Identify which cell holds the provided text, then report its [x, y] central coordinate. 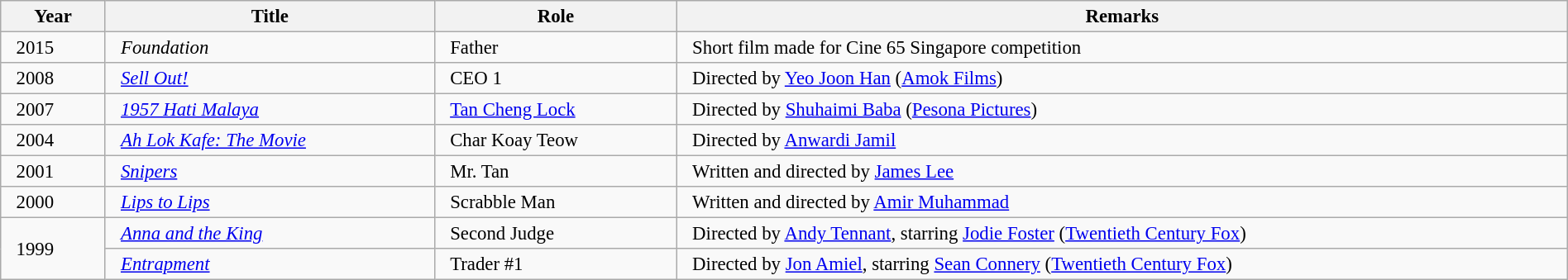
Directed by Jon Amiel, starring Sean Connery (Twentieth Century Fox) [1121, 264]
Scrabble Man [556, 202]
Year [53, 17]
2015 [53, 48]
Sell Out! [270, 78]
Anna and the King [270, 234]
Trader #1 [556, 264]
2007 [53, 110]
Directed by Anwardi Jamil [1121, 140]
Short film made for Cine 65 Singapore competition [1121, 48]
Role [556, 17]
Title [270, 17]
Foundation [270, 48]
2004 [53, 140]
Second Judge [556, 234]
Ah Lok Kafe: The Movie [270, 140]
Snipers [270, 172]
2001 [53, 172]
1999 [53, 249]
Directed by Yeo Joon Han (Amok Films) [1121, 78]
Tan Cheng Lock [556, 110]
CEO 1 [556, 78]
Remarks [1121, 17]
1957 Hati Malaya [270, 110]
2008 [53, 78]
Written and directed by Amir Muhammad [1121, 202]
Directed by Shuhaimi Baba (Pesona Pictures) [1121, 110]
Entrapment [270, 264]
Written and directed by James Lee [1121, 172]
Father [556, 48]
Directed by Andy Tennant, starring Jodie Foster (Twentieth Century Fox) [1121, 234]
Lips to Lips [270, 202]
2000 [53, 202]
Mr. Tan [556, 172]
Char Koay Teow [556, 140]
